Return (X, Y) of the center of cell containing provided text 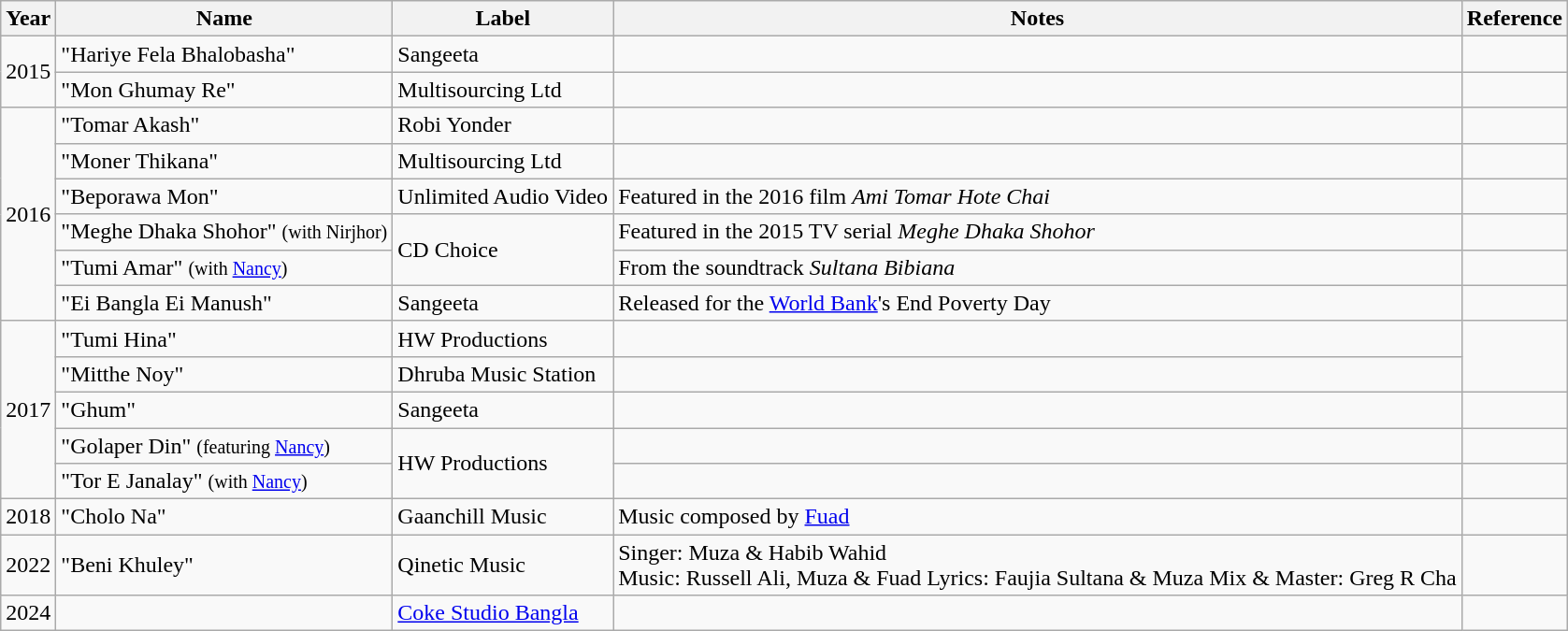
"Golaper Din" (featuring Nancy) (224, 446)
Released for the World Bank's End Poverty Day (1038, 303)
2015 (28, 72)
Singer: Muza & Habib WahidMusic: Russell Ali, Muza & Fuad Lyrics: Faujia Sultana & Muza Mix & Master: Greg R Cha (1038, 565)
"Tomar Akash" (224, 125)
2016 (28, 214)
From the soundtrack Sultana Bibiana (1038, 267)
Reference (1515, 19)
"Moner Thikana" (224, 161)
"Beni Khuley" (224, 565)
Label (503, 19)
"Beporawa Mon" (224, 196)
Dhruba Music Station (503, 374)
Gaanchill Music (503, 517)
"Meghe Dhaka Shohor" (with Nirjhor) (224, 232)
Robi Yonder (503, 125)
"Ei Bangla Ei Manush" (224, 303)
CD Choice (503, 250)
"Tor E Janalay" (with Nancy) (224, 481)
Featured in the 2016 film Ami Tomar Hote Chai (1038, 196)
"Mon Ghumay Re" (224, 90)
"Mitthe Noy" (224, 374)
2017 (28, 409)
Name (224, 19)
"Cholo Na" (224, 517)
"Hariye Fela Bhalobasha" (224, 54)
2018 (28, 517)
Unlimited Audio Video (503, 196)
Year (28, 19)
"Ghum" (224, 409)
"Tumi Amar" (with Nancy) (224, 267)
Featured in the 2015 TV serial Meghe Dhaka Shohor (1038, 232)
"Tumi Hina" (224, 338)
2024 (28, 613)
Coke Studio Bangla (503, 613)
2022 (28, 565)
Music composed by Fuad (1038, 517)
Notes (1038, 19)
Qinetic Music (503, 565)
